Determine the (x, y) coordinate at the center of the cell enclosing the given text.  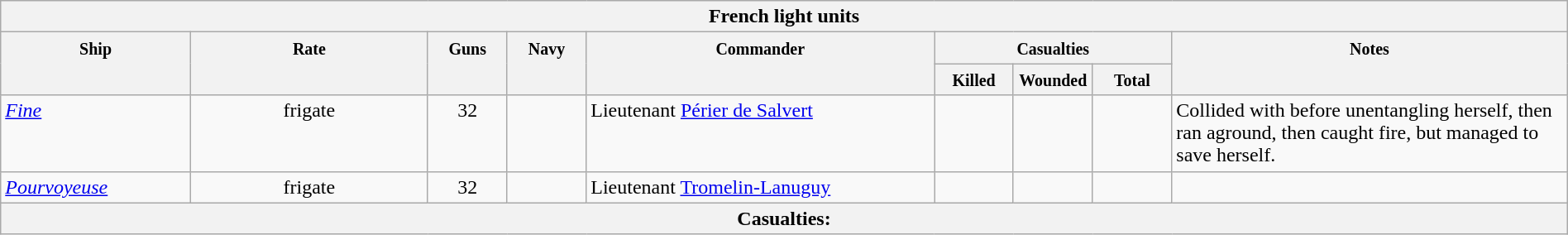
Collided with before unentangling herself, then ran aground, then caught fire, but managed to save herself. (1370, 133)
Killed (974, 79)
Casualties: (784, 218)
Lieutenant Tromelin-Lanuguy (761, 187)
Ship (96, 64)
Fine (96, 133)
Casualties (1054, 48)
French light units (784, 17)
Rate (309, 64)
Notes (1370, 64)
Navy (547, 64)
Total (1132, 79)
Commander (761, 64)
Wounded (1053, 79)
Guns (467, 64)
Pourvoyeuse (96, 187)
Lieutenant Périer de Salvert (761, 133)
